Return [x, y] of the center of cell containing provided text 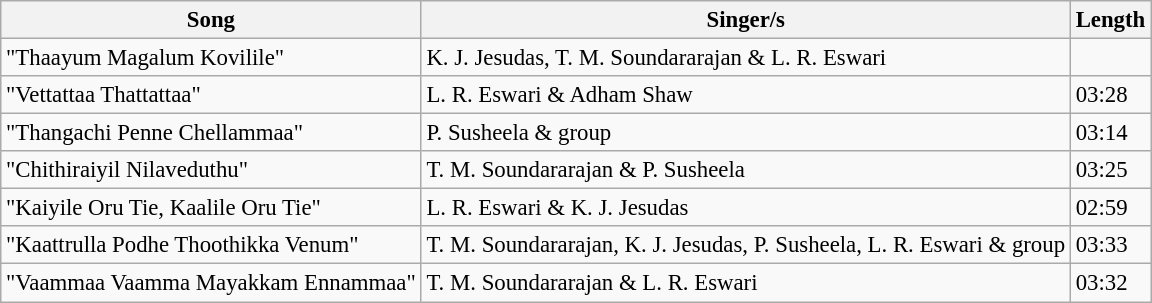
"Vaammaa Vaamma Mayakkam Ennammaa" [211, 283]
T. M. Soundararajan & L. R. Eswari [746, 283]
02:59 [1110, 208]
03:32 [1110, 283]
Song [211, 20]
L. R. Eswari & K. J. Jesudas [746, 208]
"Thangachi Penne Chellammaa" [211, 133]
K. J. Jesudas, T. M. Soundararajan & L. R. Eswari [746, 58]
Singer/s [746, 20]
"Kaiyile Oru Tie, Kaalile Oru Tie" [211, 208]
P. Susheela & group [746, 133]
Length [1110, 20]
T. M. Soundararajan, K. J. Jesudas, P. Susheela, L. R. Eswari & group [746, 245]
"Thaayum Magalum Kovilile" [211, 58]
T. M. Soundararajan & P. Susheela [746, 170]
"Vettattaa Thattattaa" [211, 95]
03:33 [1110, 245]
L. R. Eswari & Adham Shaw [746, 95]
03:25 [1110, 170]
03:14 [1110, 133]
"Kaattrulla Podhe Thoothikka Venum" [211, 245]
"Chithiraiyil Nilaveduthu" [211, 170]
03:28 [1110, 95]
